Find where the given text appears and provide that cell's center as [X, Y] coordinate. 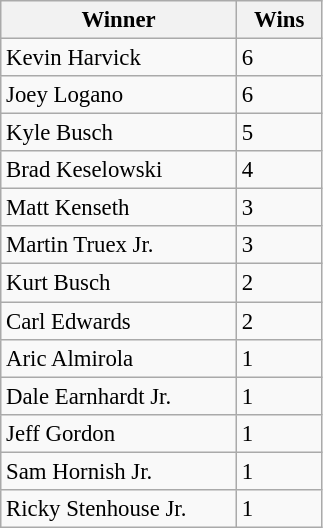
Kurt Busch [119, 283]
Kevin Harvick [119, 58]
4 [279, 170]
Martin Truex Jr. [119, 245]
Joey Logano [119, 95]
Dale Earnhardt Jr. [119, 396]
Carl Edwards [119, 321]
Sam Hornish Jr. [119, 471]
Matt Kenseth [119, 208]
Wins [279, 20]
Ricky Stenhouse Jr. [119, 509]
Jeff Gordon [119, 433]
Brad Keselowski [119, 170]
Kyle Busch [119, 133]
Aric Almirola [119, 358]
5 [279, 133]
Winner [119, 20]
